Identify which cell holds the provided text, then report its [x, y] central coordinate. 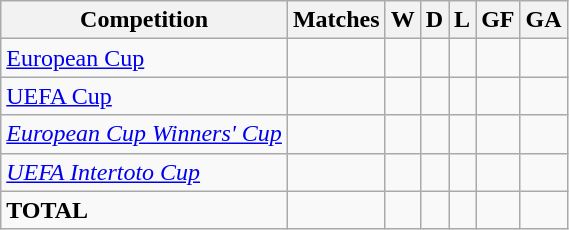
UEFA Intertoto Cup [144, 172]
European Cup Winners' Cup [144, 134]
Competition [144, 20]
GF [498, 20]
GA [544, 20]
TOTAL [144, 210]
UEFA Cup [144, 96]
D [434, 20]
Matches [336, 20]
W [402, 20]
European Cup [144, 58]
L [462, 20]
